Identify which cell holds the provided text, then report its [x, y] central coordinate. 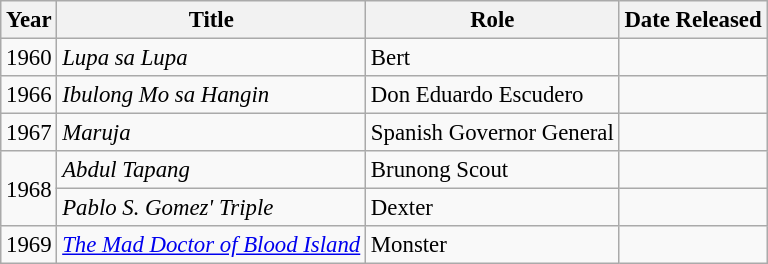
1967 [29, 133]
Dexter [493, 208]
Bert [493, 58]
Maruja [212, 133]
Brunong Scout [493, 170]
Ibulong Mo sa Hangin [212, 95]
Date Released [693, 20]
Abdul Tapang [212, 170]
Role [493, 20]
1960 [29, 58]
Monster [493, 245]
1966 [29, 95]
Spanish Governor General [493, 133]
1969 [29, 245]
Year [29, 20]
Don Eduardo Escudero [493, 95]
Pablo S. Gomez' Triple [212, 208]
The Mad Doctor of Blood Island [212, 245]
Title [212, 20]
Lupa sa Lupa [212, 58]
1968 [29, 188]
